Capture the cell that displays the provided text and extract its (X, Y) central coordinate. 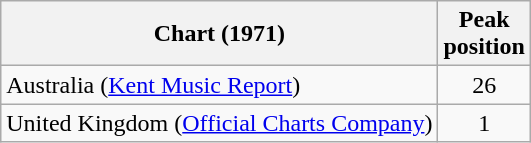
26 (484, 85)
Australia (Kent Music Report) (220, 85)
United Kingdom (Official Charts Company) (220, 123)
1 (484, 123)
Peak position (484, 34)
Chart (1971) (220, 34)
